Output the (x, y) coordinate of the center of the cell containing the given text.  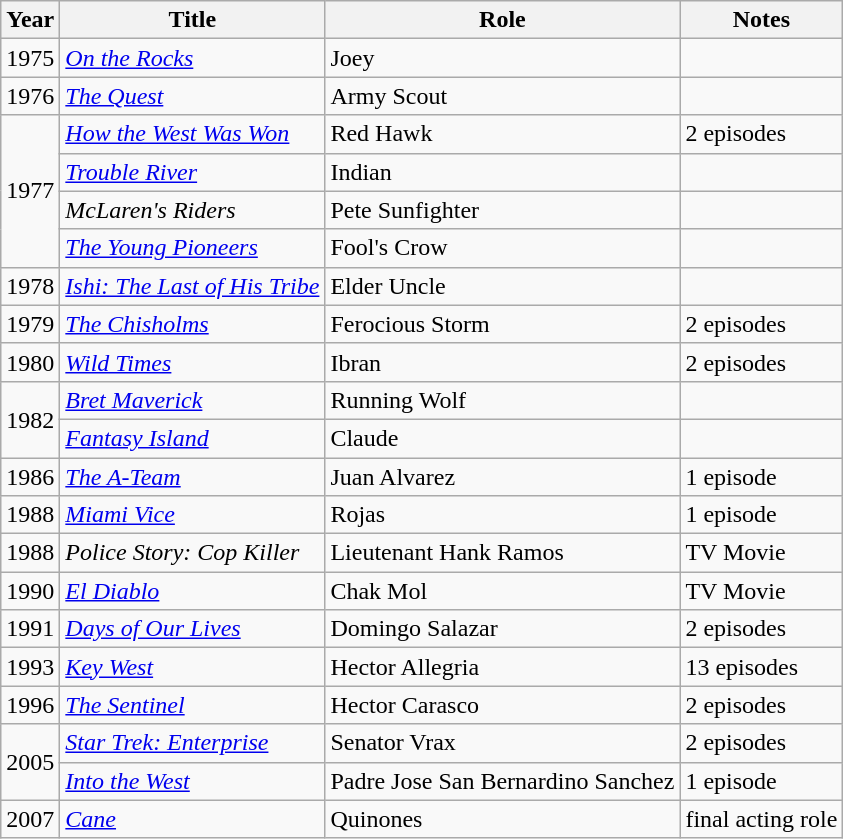
Padre Jose San Bernardino Sanchez (502, 781)
Red Hawk (502, 134)
Juan Alvarez (502, 477)
Domingo Salazar (502, 629)
Cane (192, 819)
Army Scout (502, 96)
Lieutenant Hank Ramos (502, 553)
Wild Times (192, 362)
Fantasy Island (192, 438)
Indian (502, 172)
1977 (30, 191)
Bret Maverick (192, 400)
Days of Our Lives (192, 629)
Into the West (192, 781)
Rojas (502, 515)
Running Wolf (502, 400)
The Quest (192, 96)
1993 (30, 667)
Ishi: The Last of His Tribe (192, 286)
1976 (30, 96)
Notes (762, 20)
1982 (30, 419)
Trouble River (192, 172)
1986 (30, 477)
McLaren's Riders (192, 210)
Hector Allegria (502, 667)
Ferocious Storm (502, 324)
1978 (30, 286)
Elder Uncle (502, 286)
13 episodes (762, 667)
1991 (30, 629)
The Chisholms (192, 324)
Hector Carasco (502, 705)
Fool's Crow (502, 248)
The Sentinel (192, 705)
Ibran (502, 362)
1979 (30, 324)
El Diablo (192, 591)
Police Story: Cop Killer (192, 553)
Quinones (502, 819)
Chak Mol (502, 591)
Senator Vrax (502, 743)
Key West (192, 667)
Year (30, 20)
Joey (502, 58)
1975 (30, 58)
Pete Sunfighter (502, 210)
Star Trek: Enterprise (192, 743)
Role (502, 20)
Miami Vice (192, 515)
final acting role (762, 819)
On the Rocks (192, 58)
The A-Team (192, 477)
Title (192, 20)
2007 (30, 819)
2005 (30, 762)
1996 (30, 705)
1980 (30, 362)
How the West Was Won (192, 134)
The Young Pioneers (192, 248)
Claude (502, 438)
1990 (30, 591)
